Extract the (X, Y) coordinate from the center of the cell holding the provided text.  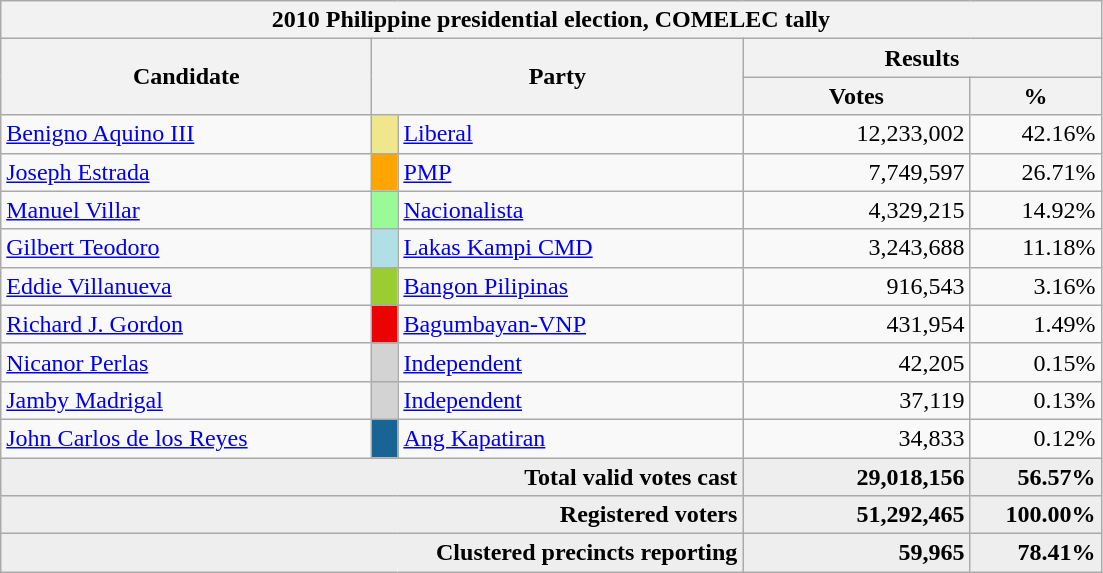
2010 Philippine presidential election, COMELEC tally (551, 20)
Joseph Estrada (186, 172)
Bagumbayan-VNP (570, 324)
Benigno Aquino III (186, 134)
Votes (856, 96)
John Carlos de los Reyes (186, 438)
0.15% (1036, 362)
7,749,597 (856, 172)
56.57% (1036, 477)
4,329,215 (856, 210)
1.49% (1036, 324)
0.13% (1036, 400)
78.41% (1036, 553)
12,233,002 (856, 134)
Lakas Kampi CMD (570, 248)
Bangon Pilipinas (570, 286)
Nicanor Perlas (186, 362)
29,018,156 (856, 477)
26.71% (1036, 172)
Liberal (570, 134)
Registered voters (372, 515)
Candidate (186, 77)
Gilbert Teodoro (186, 248)
37,119 (856, 400)
PMP (570, 172)
3.16% (1036, 286)
3,243,688 (856, 248)
42,205 (856, 362)
Results (922, 58)
Ang Kapatiran (570, 438)
% (1036, 96)
100.00% (1036, 515)
Nacionalista (570, 210)
Jamby Madrigal (186, 400)
51,292,465 (856, 515)
42.16% (1036, 134)
11.18% (1036, 248)
Eddie Villanueva (186, 286)
14.92% (1036, 210)
Manuel Villar (186, 210)
0.12% (1036, 438)
916,543 (856, 286)
34,833 (856, 438)
Richard J. Gordon (186, 324)
Clustered precincts reporting (372, 553)
59,965 (856, 553)
431,954 (856, 324)
Total valid votes cast (372, 477)
Party (558, 77)
